Locate the cell with the specified text and output its [x, y] center coordinate. 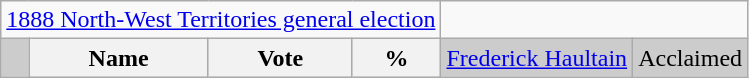
Name [119, 58]
Acclaimed [690, 58]
Frederick Haultain [537, 58]
% [396, 58]
Vote [280, 58]
1888 North-West Territories general election [221, 20]
